Locate the cell with the specified text and output its [x, y] center coordinate. 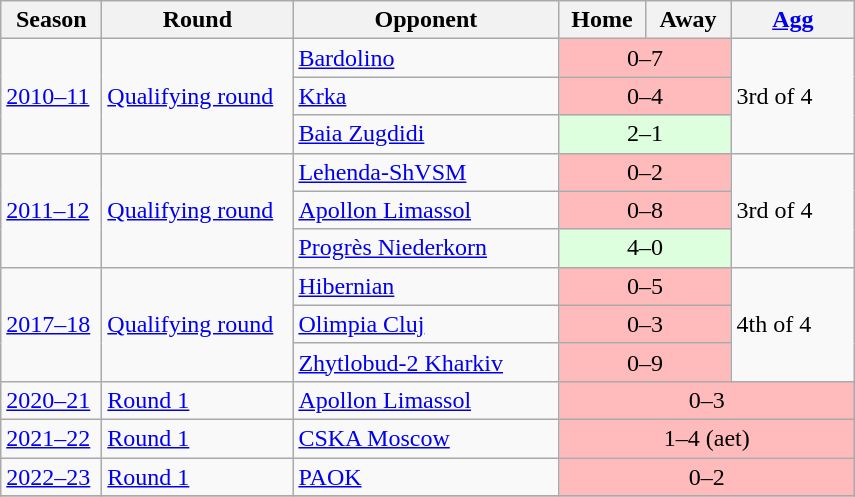
Krka [426, 96]
Zhytlobud-2 Kharkiv [426, 362]
2011–12 [52, 210]
0–5 [645, 286]
2017–18 [52, 324]
Round [198, 20]
0–8 [645, 210]
Olimpia Cluj [426, 324]
0–9 [645, 362]
2–1 [645, 134]
PAOK [426, 477]
Hibernian [426, 286]
4th of 4 [793, 324]
Agg [793, 20]
Lehenda-ShVSM [426, 172]
1–4 (aet) [707, 438]
2022–23 [52, 477]
Opponent [426, 20]
CSKA Moscow [426, 438]
Bardolino [426, 58]
4–0 [645, 248]
0–4 [645, 96]
Away [688, 20]
Home [602, 20]
2020–21 [52, 400]
0–7 [645, 58]
Season [52, 20]
2021–22 [52, 438]
Progrès Niederkorn [426, 248]
Baia Zugdidi [426, 134]
2010–11 [52, 96]
